For the text-containing cell, return its midpoint in (X, Y) coordinate format. 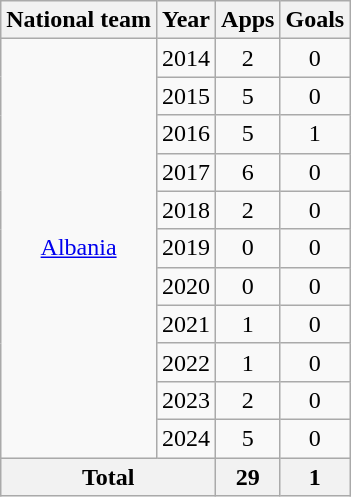
29 (248, 477)
2019 (186, 248)
Albania (79, 248)
2021 (186, 324)
2016 (186, 134)
Apps (248, 20)
Total (108, 477)
Goals (315, 20)
2023 (186, 400)
National team (79, 20)
2018 (186, 210)
2014 (186, 58)
2017 (186, 172)
2024 (186, 438)
6 (248, 172)
2020 (186, 286)
2015 (186, 96)
2022 (186, 362)
Year (186, 20)
